Output the (x, y) coordinate of the center of the cell containing the given text.  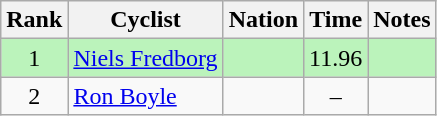
Time (336, 20)
Rank (34, 20)
2 (34, 96)
– (336, 96)
Niels Fredborg (146, 58)
11.96 (336, 58)
Ron Boyle (146, 96)
Nation (263, 20)
1 (34, 58)
Notes (402, 20)
Cyclist (146, 20)
